Detect which cell encompasses the target text, then output its (X, Y) center coordinate. 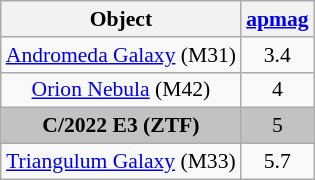
Orion Nebula (M42) (121, 90)
Andromeda Galaxy (M31) (121, 55)
5 (277, 126)
Object (121, 19)
3.4 (277, 55)
apmag (277, 19)
5.7 (277, 162)
Triangulum Galaxy (M33) (121, 162)
4 (277, 90)
C/2022 E3 (ZTF) (121, 126)
